For the text-containing cell, return its midpoint in (x, y) coordinate format. 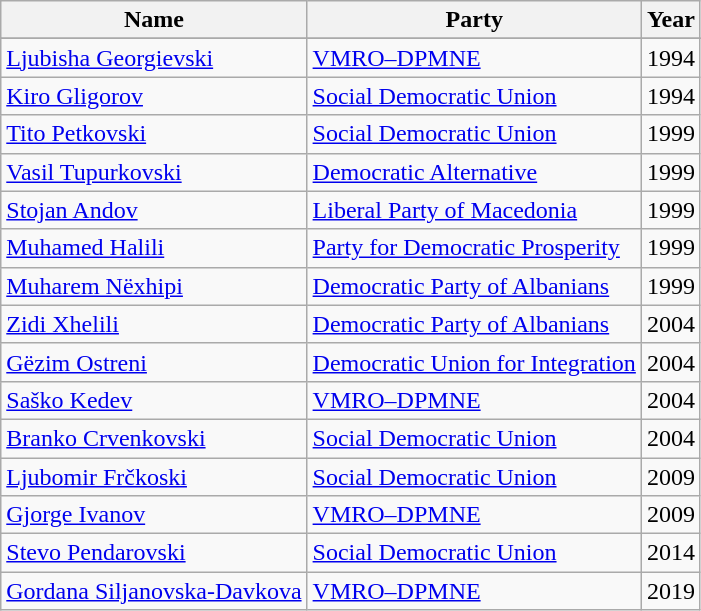
Democratic Union for Integration (474, 362)
Name (154, 20)
Stojan Andov (154, 210)
Branko Crvenkovski (154, 438)
Party for Democratic Prosperity (474, 248)
Stevo Pendarovski (154, 553)
Saško Kedev (154, 400)
Ljubisha Georgievski (154, 58)
Zidi Xhelili (154, 324)
Gjorge Ivanov (154, 515)
Muharem Nëxhipi (154, 286)
Tito Petkovski (154, 134)
Gëzim Ostreni (154, 362)
Democratic Alternative (474, 172)
2019 (670, 591)
2014 (670, 553)
Muhamed Halili (154, 248)
Vasil Tupurkovski (154, 172)
Ljubomir Frčkoski (154, 477)
Gordana Siljanovska-Davkova (154, 591)
Liberal Party of Macedonia (474, 210)
Kiro Gligorov (154, 96)
Party (474, 20)
Year (670, 20)
